Find where the given text appears and provide that cell's center as [X, Y] coordinate. 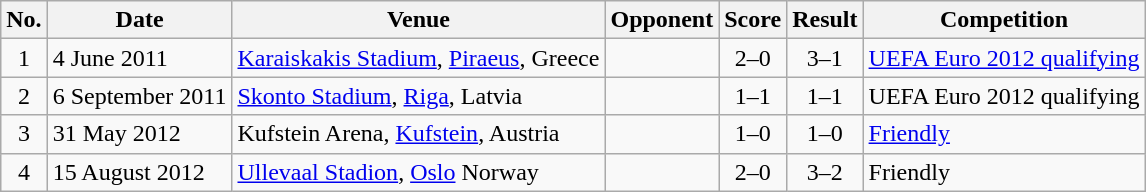
2 [24, 96]
Opponent [662, 20]
4 [24, 172]
Skonto Stadium, Riga, Latvia [418, 96]
1 [24, 58]
3 [24, 134]
6 September 2011 [140, 96]
15 August 2012 [140, 172]
Kufstein Arena, Kufstein, Austria [418, 134]
No. [24, 20]
3–2 [825, 172]
Result [825, 20]
Karaiskakis Stadium, Piraeus, Greece [418, 58]
Score [753, 20]
4 June 2011 [140, 58]
31 May 2012 [140, 134]
Competition [1004, 20]
3–1 [825, 58]
Venue [418, 20]
Date [140, 20]
Ullevaal Stadion, Oslo Norway [418, 172]
